From the cell containing the given text, extract its center point as [X, Y] coordinate. 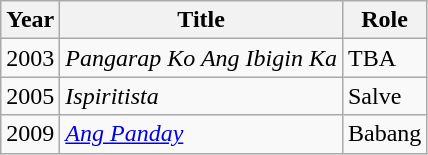
Ang Panday [202, 134]
Ispiritista [202, 96]
Role [384, 20]
Title [202, 20]
Salve [384, 96]
2009 [30, 134]
Babang [384, 134]
2005 [30, 96]
TBA [384, 58]
2003 [30, 58]
Year [30, 20]
Pangarap Ko Ang Ibigin Ka [202, 58]
